Return [x, y] of the center of cell containing provided text 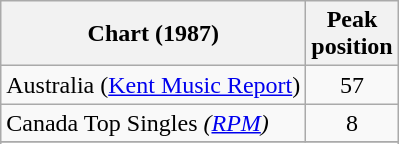
Australia (Kent Music Report) [154, 85]
Peakposition [352, 34]
Chart (1987) [154, 34]
57 [352, 85]
8 [352, 123]
Canada Top Singles (RPM) [154, 123]
